From the cell containing the given text, extract its center point as (X, Y) coordinate. 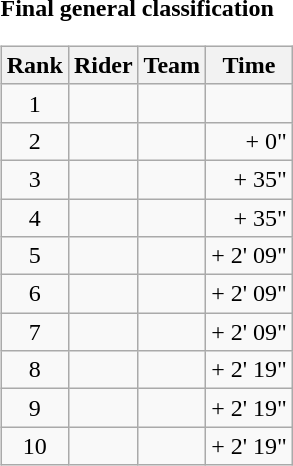
3 (34, 179)
Time (250, 65)
6 (34, 294)
8 (34, 370)
Rank (34, 65)
2 (34, 141)
Rider (103, 65)
5 (34, 256)
1 (34, 103)
10 (34, 446)
4 (34, 217)
Team (172, 65)
+ 0" (250, 141)
9 (34, 408)
7 (34, 332)
